Find where the given text appears and provide that cell's center as [x, y] coordinate. 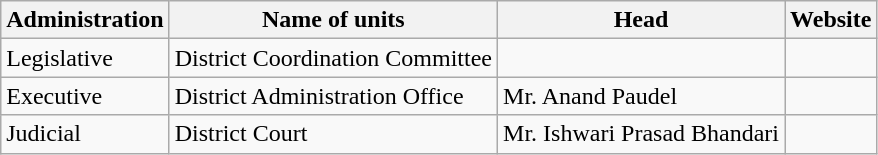
Head [642, 20]
District Administration Office [333, 96]
Mr. Ishwari Prasad Bhandari [642, 134]
District Coordination Committee [333, 58]
Website [831, 20]
Legislative [85, 58]
Executive [85, 96]
District Court [333, 134]
Administration [85, 20]
Mr. Anand Paudel [642, 96]
Judicial [85, 134]
Name of units [333, 20]
